Detect which cell encompasses the target text, then output its (X, Y) center coordinate. 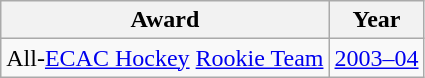
All-ECAC Hockey Rookie Team (165, 58)
Award (165, 20)
Year (376, 20)
2003–04 (376, 58)
